Identify which cell holds the provided text, then report its (x, y) central coordinate. 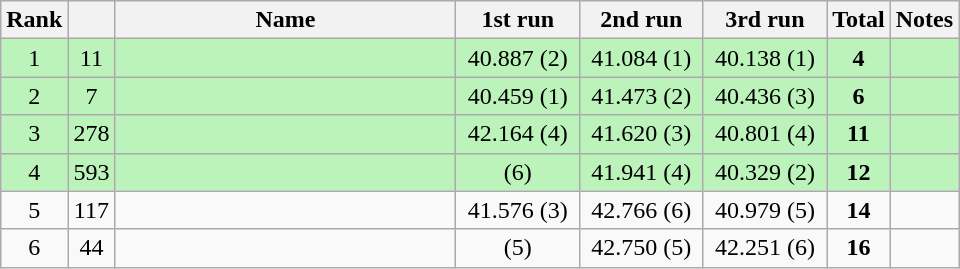
Name (286, 20)
2 (34, 96)
12 (859, 172)
3rd run (765, 20)
41.620 (3) (642, 134)
117 (92, 210)
40.436 (3) (765, 96)
278 (92, 134)
16 (859, 248)
40.138 (1) (765, 58)
42.164 (4) (518, 134)
14 (859, 210)
40.801 (4) (765, 134)
42.750 (5) (642, 248)
42.251 (6) (765, 248)
41.941 (4) (642, 172)
5 (34, 210)
(6) (518, 172)
(5) (518, 248)
3 (34, 134)
41.473 (2) (642, 96)
2nd run (642, 20)
1st run (518, 20)
Notes (924, 20)
42.766 (6) (642, 210)
7 (92, 96)
40.459 (1) (518, 96)
40.329 (2) (765, 172)
44 (92, 248)
40.887 (2) (518, 58)
41.084 (1) (642, 58)
Total (859, 20)
41.576 (3) (518, 210)
40.979 (5) (765, 210)
Rank (34, 20)
1 (34, 58)
593 (92, 172)
